Return the [X, Y] coordinate for the center point of the cell that contains the specified text.  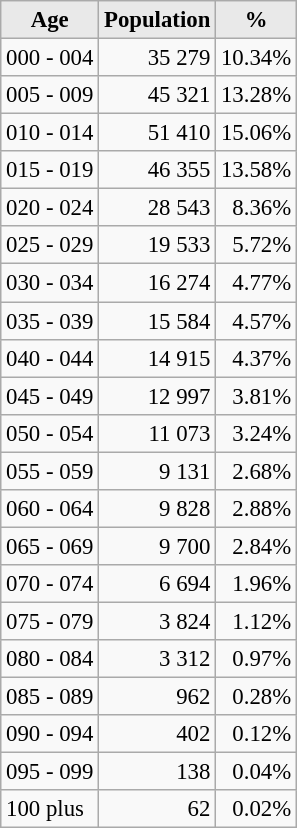
1.96% [256, 584]
402 [158, 734]
060 - 064 [50, 509]
055 - 059 [50, 471]
9 828 [158, 509]
13.58% [256, 170]
13.28% [256, 95]
050 - 054 [50, 433]
46 355 [158, 170]
5.72% [256, 245]
065 - 069 [50, 546]
005 - 009 [50, 95]
51 410 [158, 133]
010 - 014 [50, 133]
090 - 094 [50, 734]
962 [158, 697]
15 584 [158, 321]
45 321 [158, 95]
0.04% [256, 772]
040 - 044 [50, 358]
020 - 024 [50, 208]
10.34% [256, 58]
0.97% [256, 659]
085 - 089 [50, 697]
095 - 099 [50, 772]
9 131 [158, 471]
3 824 [158, 621]
0.28% [256, 697]
0.12% [256, 734]
4.77% [256, 283]
4.57% [256, 321]
015 - 019 [50, 170]
Population [158, 20]
3.81% [256, 396]
070 - 074 [50, 584]
138 [158, 772]
11 073 [158, 433]
19 533 [158, 245]
075 - 079 [50, 621]
62 [158, 809]
100 plus [50, 809]
6 694 [158, 584]
025 - 029 [50, 245]
1.12% [256, 621]
4.37% [256, 358]
28 543 [158, 208]
Age [50, 20]
0.02% [256, 809]
12 997 [158, 396]
2.88% [256, 509]
2.68% [256, 471]
8.36% [256, 208]
030 - 034 [50, 283]
080 - 084 [50, 659]
% [256, 20]
16 274 [158, 283]
9 700 [158, 546]
3.24% [256, 433]
045 - 049 [50, 396]
3 312 [158, 659]
35 279 [158, 58]
14 915 [158, 358]
2.84% [256, 546]
035 - 039 [50, 321]
15.06% [256, 133]
000 - 004 [50, 58]
